Return the (x, y) coordinate for the center point of the cell that contains the specified text.  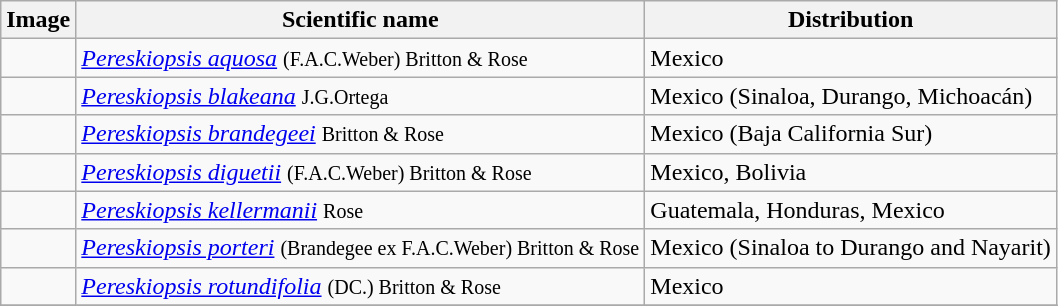
Mexico (Baja California Sur) (851, 134)
Mexico (Sinaloa, Durango, Michoacán) (851, 96)
Pereskiopsis diguetii (F.A.C.Weber) Britton & Rose (360, 172)
Pereskiopsis porteri (Brandegee ex F.A.C.Weber) Britton & Rose (360, 248)
Mexico (Sinaloa to Durango and Nayarit) (851, 248)
Pereskiopsis blakeana J.G.Ortega (360, 96)
Mexico, Bolivia (851, 172)
Pereskiopsis aquosa (F.A.C.Weber) Britton & Rose (360, 58)
Distribution (851, 20)
Image (38, 20)
Pereskiopsis kellermanii Rose (360, 210)
Pereskiopsis brandegeei Britton & Rose (360, 134)
Scientific name (360, 20)
Guatemala, Honduras, Mexico (851, 210)
Pereskiopsis rotundifolia (DC.) Britton & Rose (360, 286)
